Pinpoint the cell where the given text exists, returning its [X, Y] midpoint coordinate. 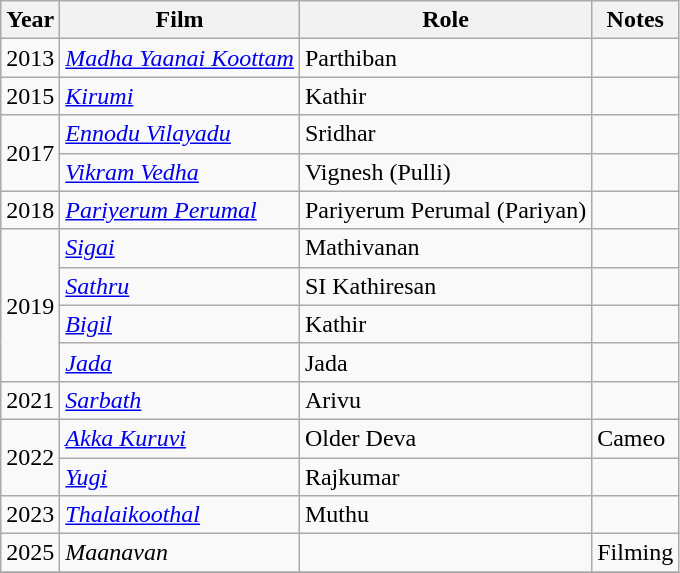
Akka Kuruvi [180, 438]
Thalaikoothal [180, 515]
Sridhar [445, 134]
Sarbath [180, 400]
2018 [30, 210]
Vikram Vedha [180, 172]
Pariyerum Perumal [180, 210]
Role [445, 20]
2022 [30, 457]
2019 [30, 305]
Year [30, 20]
2013 [30, 58]
Arivu [445, 400]
2015 [30, 96]
Sathru [180, 286]
Yugi [180, 477]
2023 [30, 515]
2021 [30, 400]
Cameo [636, 438]
Bigil [180, 324]
Rajkumar [445, 477]
Mathivanan [445, 248]
Kirumi [180, 96]
Notes [636, 20]
Filming [636, 553]
Maanavan [180, 553]
2017 [30, 153]
Sigai [180, 248]
Film [180, 20]
Madha Yaanai Koottam [180, 58]
2025 [30, 553]
Pariyerum Perumal (Pariyan) [445, 210]
SI Kathiresan [445, 286]
Ennodu Vilayadu [180, 134]
Muthu [445, 515]
Older Deva [445, 438]
Vignesh (Pulli) [445, 172]
Parthiban [445, 58]
